Detect which cell encompasses the target text, then output its [X, Y] center coordinate. 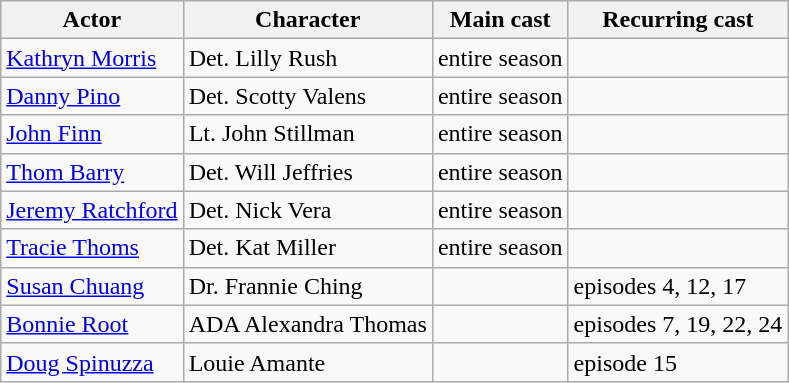
Louie Amante [308, 362]
Bonnie Root [92, 324]
Susan Chuang [92, 286]
Character [308, 20]
Det. Lilly Rush [308, 58]
episodes 7, 19, 22, 24 [678, 324]
ADA Alexandra Thomas [308, 324]
Thom Barry [92, 172]
John Finn [92, 134]
Actor [92, 20]
Tracie Thoms [92, 248]
Det. Scotty Valens [308, 96]
Kathryn Morris [92, 58]
episode 15 [678, 362]
Lt. John Stillman [308, 134]
Jeremy Ratchford [92, 210]
Recurring cast [678, 20]
episodes 4, 12, 17 [678, 286]
Dr. Frannie Ching [308, 286]
Det. Kat Miller [308, 248]
Main cast [500, 20]
Det. Will Jeffries [308, 172]
Danny Pino [92, 96]
Doug Spinuzza [92, 362]
Det. Nick Vera [308, 210]
